From the cell containing the given text, extract its center point as [X, Y] coordinate. 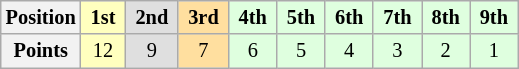
7th [397, 17]
3rd [203, 17]
5 [301, 51]
7 [203, 51]
2nd [152, 17]
4th [253, 17]
1 [494, 51]
6th [349, 17]
Points [41, 51]
6 [253, 51]
3 [397, 51]
2 [446, 51]
9th [494, 17]
4 [349, 51]
1st [104, 17]
12 [104, 51]
5th [301, 17]
9 [152, 51]
8th [446, 17]
Position [41, 17]
